Search for the cell housing the specified text and yield its [X, Y] center coordinate. 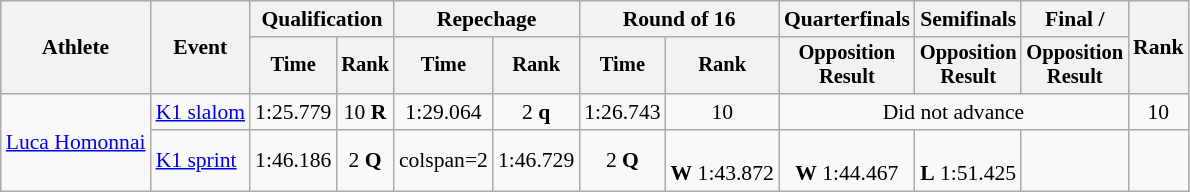
Repechage [486, 19]
Quarterfinals [847, 19]
2 q [536, 112]
K1 sprint [200, 160]
K1 slalom [200, 112]
1:46.186 [293, 160]
Final / [1074, 19]
Did not advance [954, 112]
L 1:51.425 [968, 160]
Event [200, 48]
Athlete [76, 48]
Qualification [322, 19]
Luca Homonnai [76, 142]
W 1:43.872 [722, 160]
1:46.729 [536, 160]
1:26.743 [622, 112]
1:25.779 [293, 112]
1:29.064 [444, 112]
colspan=2 [444, 160]
10 R [365, 112]
Semifinals [968, 19]
Round of 16 [679, 19]
W 1:44.467 [847, 160]
